From the cell containing the given text, extract its center point as (x, y) coordinate. 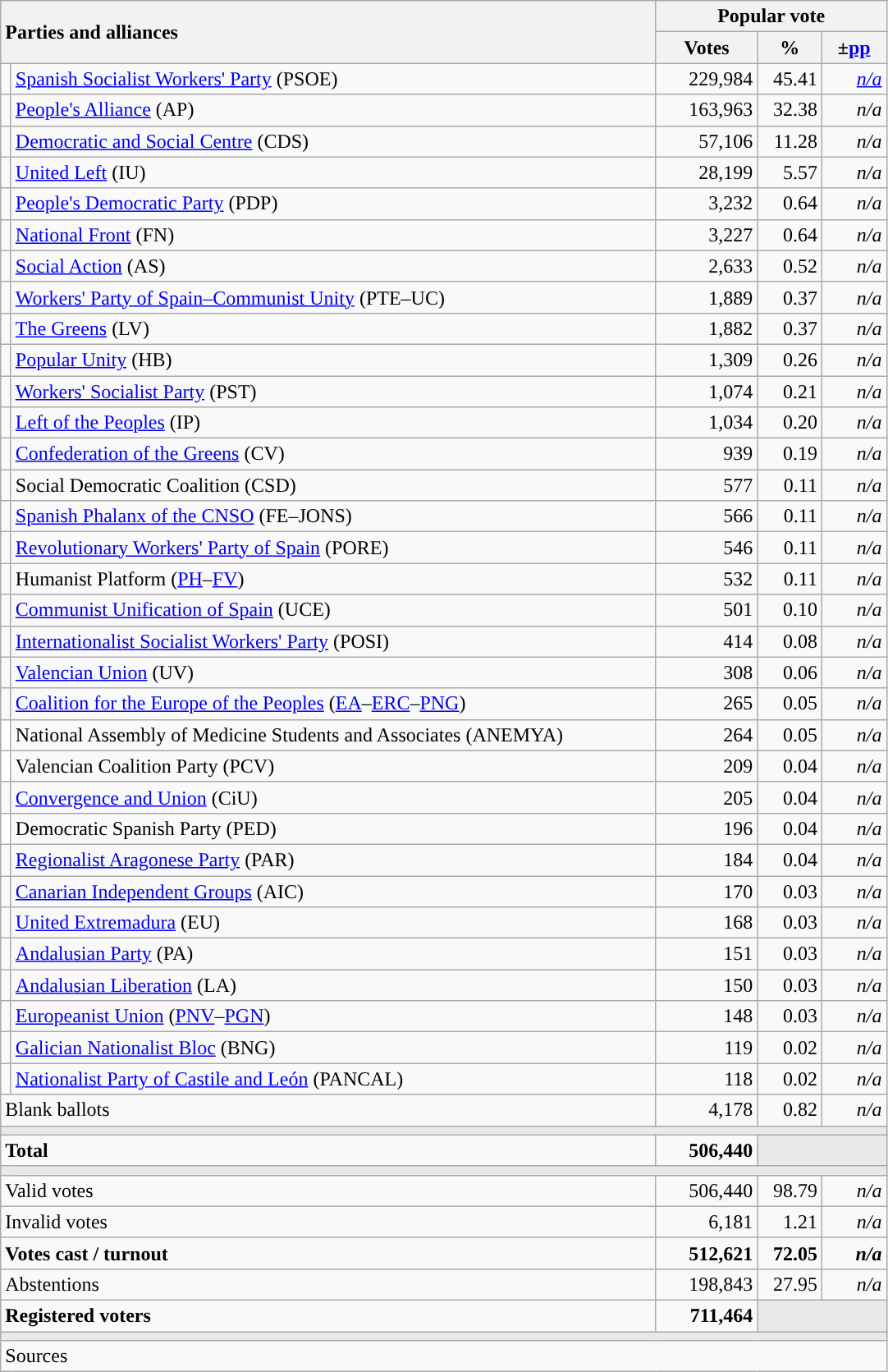
Registered voters (328, 1315)
United Left (IU) (333, 172)
Revolutionary Workers' Party of Spain (PORE) (333, 548)
5.57 (790, 172)
Convergence and Union (CiU) (333, 797)
Spanish Socialist Workers' Party (PSOE) (333, 79)
Popular Unity (HB) (333, 360)
Humanist Platform (PH–FV) (333, 579)
205 (707, 797)
939 (707, 454)
0.21 (790, 392)
Communist Unification of Spain (UCE) (333, 610)
198,843 (707, 1284)
0.26 (790, 360)
711,464 (707, 1315)
308 (707, 672)
566 (707, 516)
Democratic and Social Centre (CDS) (333, 141)
3,232 (707, 204)
11.28 (790, 141)
Total (328, 1150)
People's Alliance (AP) (333, 110)
Votes (707, 48)
1,309 (707, 360)
0.82 (790, 1110)
27.95 (790, 1284)
2,633 (707, 266)
Europeanist Union (PNV–PGN) (333, 1016)
28,199 (707, 172)
People's Democratic Party (PDP) (333, 204)
98.79 (790, 1191)
Regionalist Aragonese Party (PAR) (333, 860)
Blank ballots (328, 1110)
Coalition for the Europe of the Peoples (EA–ERC–PNG) (333, 704)
Andalusian Party (PA) (333, 954)
Valencian Union (UV) (333, 672)
0.08 (790, 641)
Workers' Socialist Party (PST) (333, 392)
148 (707, 1016)
Valid votes (328, 1191)
501 (707, 610)
Democratic Spanish Party (PED) (333, 828)
72.05 (790, 1253)
±pp (854, 48)
532 (707, 579)
Parties and alliances (328, 32)
546 (707, 548)
32.38 (790, 110)
151 (707, 954)
Spanish Phalanx of the CNSO (FE–JONS) (333, 516)
196 (707, 828)
6,181 (707, 1222)
168 (707, 923)
Canarian Independent Groups (AIC) (333, 891)
Galician Nationalist Bloc (BNG) (333, 1048)
4,178 (707, 1110)
Invalid votes (328, 1222)
1,074 (707, 392)
Votes cast / turnout (328, 1253)
414 (707, 641)
45.41 (790, 79)
Confederation of the Greens (CV) (333, 454)
118 (707, 1079)
Popular vote (771, 16)
United Extremadura (EU) (333, 923)
Internationalist Socialist Workers' Party (POSI) (333, 641)
264 (707, 735)
0.52 (790, 266)
577 (707, 485)
265 (707, 704)
National Front (FN) (333, 235)
57,106 (707, 141)
170 (707, 891)
512,621 (707, 1253)
Workers' Party of Spain–Communist Unity (PTE–UC) (333, 297)
Left of the Peoples (IP) (333, 423)
1.21 (790, 1222)
% (790, 48)
119 (707, 1048)
Abstentions (328, 1284)
229,984 (707, 79)
0.06 (790, 672)
163,963 (707, 110)
Andalusian Liberation (LA) (333, 985)
150 (707, 985)
1,889 (707, 297)
The Greens (LV) (333, 328)
Social Democratic Coalition (CSD) (333, 485)
209 (707, 766)
Sources (443, 1356)
Social Action (AS) (333, 266)
Nationalist Party of Castile and León (PANCAL) (333, 1079)
Valencian Coalition Party (PCV) (333, 766)
184 (707, 860)
1,034 (707, 423)
0.19 (790, 454)
National Assembly of Medicine Students and Associates (ANEMYA) (333, 735)
0.10 (790, 610)
3,227 (707, 235)
1,882 (707, 328)
0.20 (790, 423)
